Determine the (X, Y) coordinate at the center of the cell enclosing the given text.  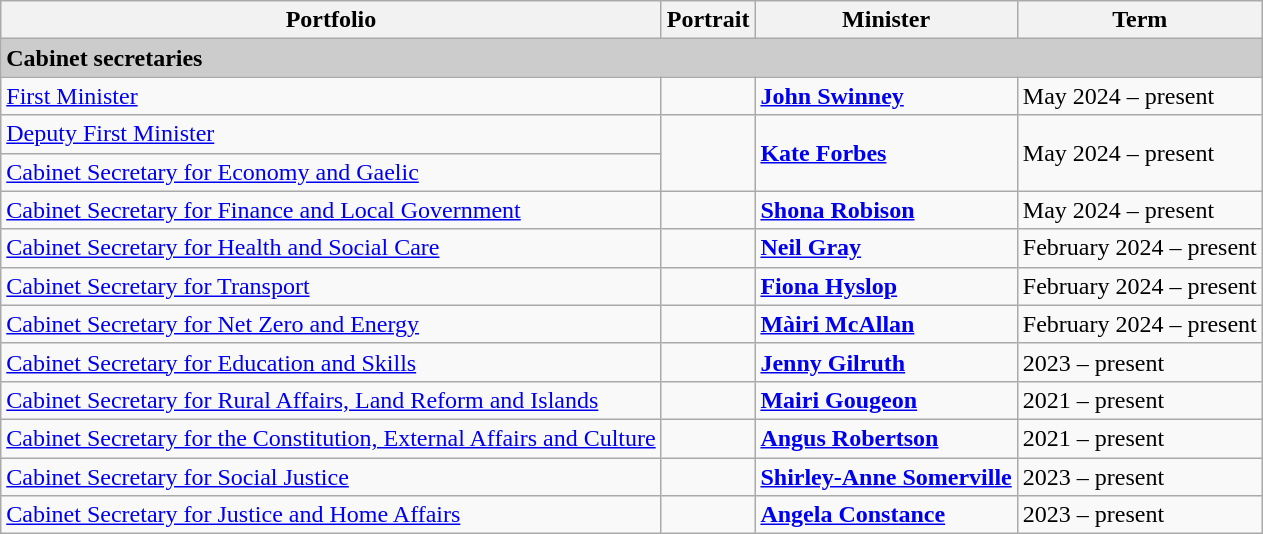
Angus Robertson (886, 438)
First Minister (331, 96)
Neil Gray (886, 248)
Angela Constance (886, 515)
Cabinet Secretary for Rural Affairs, Land Reform and Islands (331, 400)
Term (1140, 20)
Cabinet Secretary for Finance and Local Government (331, 210)
Cabinet Secretary for Transport (331, 286)
Cabinet Secretary for Education and Skills (331, 362)
Shona Robison (886, 210)
Cabinet Secretary for Net Zero and Energy (331, 324)
Minister (886, 20)
Shirley-Anne Somerville (886, 477)
John Swinney (886, 96)
Cabinet Secretary for Economy and Gaelic (331, 172)
Cabinet Secretary for Justice and Home Affairs (331, 515)
Kate Forbes (886, 153)
Jenny Gilruth (886, 362)
Cabinet Secretary for Health and Social Care (331, 248)
Portfolio (331, 20)
Cabinet Secretary for the Constitution, External Affairs and Culture (331, 438)
Deputy First Minister (331, 134)
Cabinet Secretary for Social Justice (331, 477)
Portrait (708, 20)
Cabinet secretaries (632, 58)
Màiri McAllan (886, 324)
Fiona Hyslop (886, 286)
Mairi Gougeon (886, 400)
